Extract the (x, y) coordinate from the center of the cell holding the provided text.  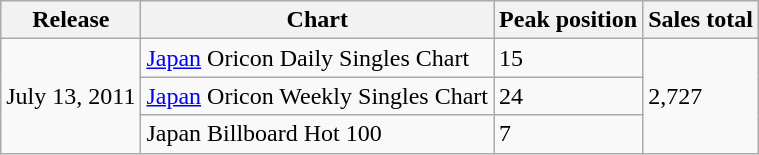
15 (568, 58)
2,727 (701, 96)
Japan Oricon Weekly Singles Chart (318, 96)
Sales total (701, 20)
Release (71, 20)
Peak position (568, 20)
July 13, 2011 (71, 96)
7 (568, 134)
Japan Billboard Hot 100 (318, 134)
Japan Oricon Daily Singles Chart (318, 58)
24 (568, 96)
Chart (318, 20)
